Pinpoint the cell where the given text exists, returning its (x, y) midpoint coordinate. 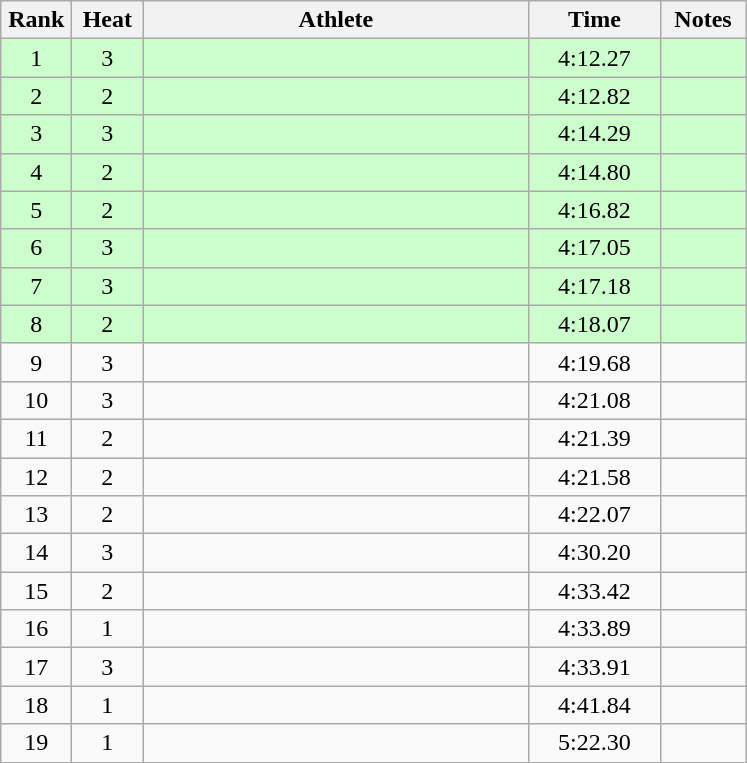
4:14.29 (594, 134)
8 (36, 324)
4:41.84 (594, 705)
4:33.89 (594, 629)
4:17.05 (594, 248)
17 (36, 667)
4:16.82 (594, 210)
10 (36, 400)
12 (36, 477)
Rank (36, 20)
16 (36, 629)
13 (36, 515)
11 (36, 438)
4 (36, 172)
9 (36, 362)
5:22.30 (594, 743)
4:18.07 (594, 324)
15 (36, 591)
6 (36, 248)
Heat (108, 20)
Time (594, 20)
19 (36, 743)
18 (36, 705)
4:33.42 (594, 591)
4:12.82 (594, 96)
4:19.68 (594, 362)
4:17.18 (594, 286)
4:12.27 (594, 58)
7 (36, 286)
4:21.58 (594, 477)
4:22.07 (594, 515)
Notes (703, 20)
4:21.08 (594, 400)
5 (36, 210)
4:14.80 (594, 172)
4:21.39 (594, 438)
14 (36, 553)
4:30.20 (594, 553)
Athlete (336, 20)
4:33.91 (594, 667)
